Determine the [x, y] coordinate at the center of the cell enclosing the given text.  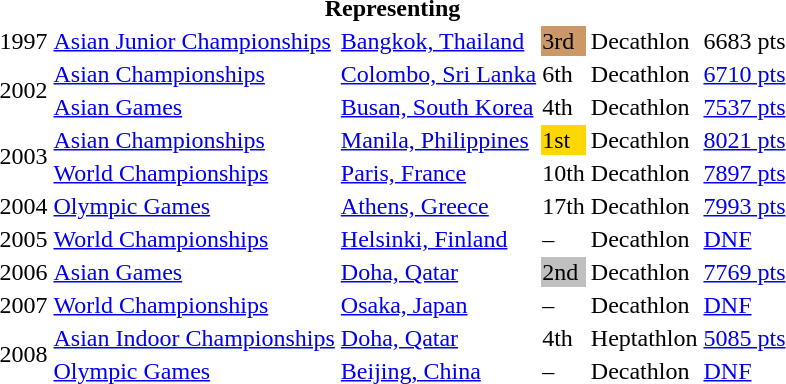
Paris, France [438, 173]
Olympic Games [194, 206]
10th [564, 173]
Manila, Philippines [438, 140]
Athens, Greece [438, 206]
Heptathlon [644, 338]
Osaka, Japan [438, 305]
Asian Junior Championships [194, 41]
6th [564, 74]
1st [564, 140]
Helsinki, Finland [438, 239]
17th [564, 206]
Busan, South Korea [438, 107]
Asian Indoor Championships [194, 338]
2nd [564, 272]
3rd [564, 41]
Bangkok, Thailand [438, 41]
Colombo, Sri Lanka [438, 74]
